Extract the (X, Y) coordinate from the center of the cell holding the provided text.  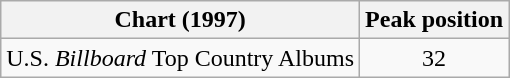
U.S. Billboard Top Country Albums (180, 58)
Chart (1997) (180, 20)
Peak position (434, 20)
32 (434, 58)
